Output the [x, y] coordinate of the center of the cell containing the given text.  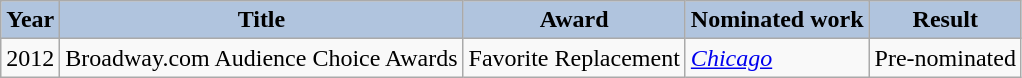
Award [574, 20]
Pre-nominated [945, 58]
Broadway.com Audience Choice Awards [262, 58]
Result [945, 20]
Favorite Replacement [574, 58]
Nominated work [777, 20]
Title [262, 20]
Chicago [777, 58]
Year [30, 20]
2012 [30, 58]
